Capture the cell that displays the provided text and extract its (x, y) central coordinate. 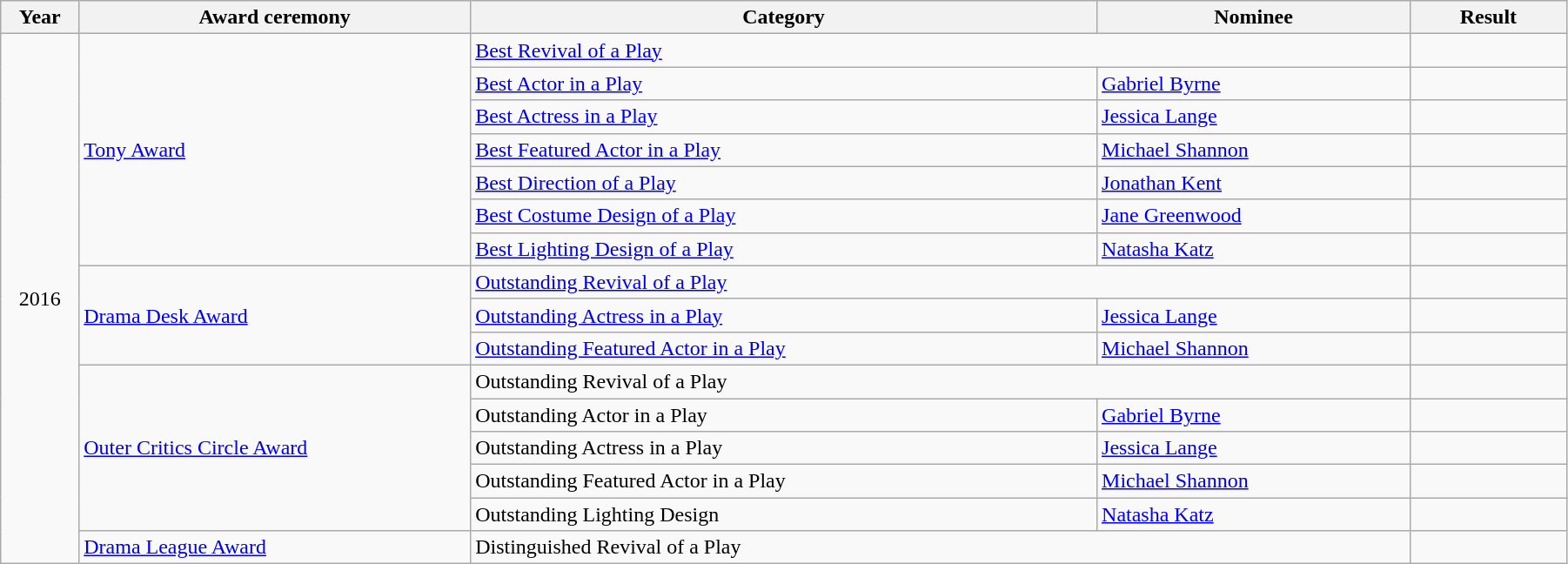
Outer Critics Circle Award (275, 447)
Best Revival of a Play (941, 50)
Outstanding Actor in a Play (784, 415)
2016 (40, 299)
Tony Award (275, 150)
Distinguished Revival of a Play (941, 547)
Best Direction of a Play (784, 183)
Best Costume Design of a Play (784, 216)
Best Actor in a Play (784, 84)
Drama League Award (275, 547)
Best Actress in a Play (784, 117)
Jonathan Kent (1254, 183)
Best Lighting Design of a Play (784, 249)
Category (784, 17)
Award ceremony (275, 17)
Outstanding Lighting Design (784, 514)
Drama Desk Award (275, 315)
Nominee (1254, 17)
Best Featured Actor in a Play (784, 150)
Year (40, 17)
Jane Greenwood (1254, 216)
Result (1488, 17)
